For the text-containing cell, return its midpoint in (x, y) coordinate format. 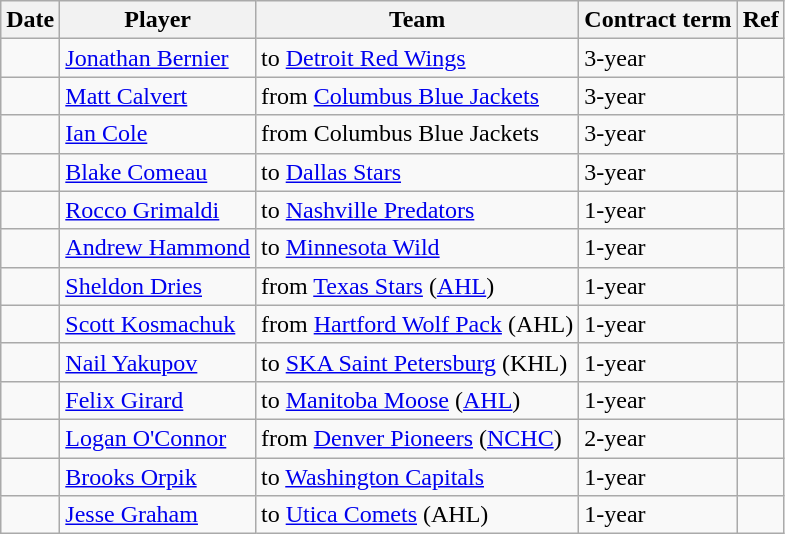
Blake Comeau (158, 172)
to Minnesota Wild (416, 248)
Jesse Graham (158, 515)
Sheldon Dries (158, 286)
Jonathan Bernier (158, 58)
to Washington Capitals (416, 477)
from Texas Stars (AHL) (416, 286)
to Utica Comets (AHL) (416, 515)
Player (158, 20)
Scott Kosmachuk (158, 324)
to Detroit Red Wings (416, 58)
to Nashville Predators (416, 210)
to Manitoba Moose (AHL) (416, 400)
Nail Yakupov (158, 362)
Contract term (658, 20)
Team (416, 20)
Ian Cole (158, 134)
Matt Calvert (158, 96)
Logan O'Connor (158, 438)
Brooks Orpik (158, 477)
from Hartford Wolf Pack (AHL) (416, 324)
Date (30, 20)
to Dallas Stars (416, 172)
from Denver Pioneers (NCHC) (416, 438)
2-year (658, 438)
Felix Girard (158, 400)
Rocco Grimaldi (158, 210)
Andrew Hammond (158, 248)
Ref (760, 20)
to SKA Saint Petersburg (KHL) (416, 362)
